For the text-containing cell, return its midpoint in (X, Y) coordinate format. 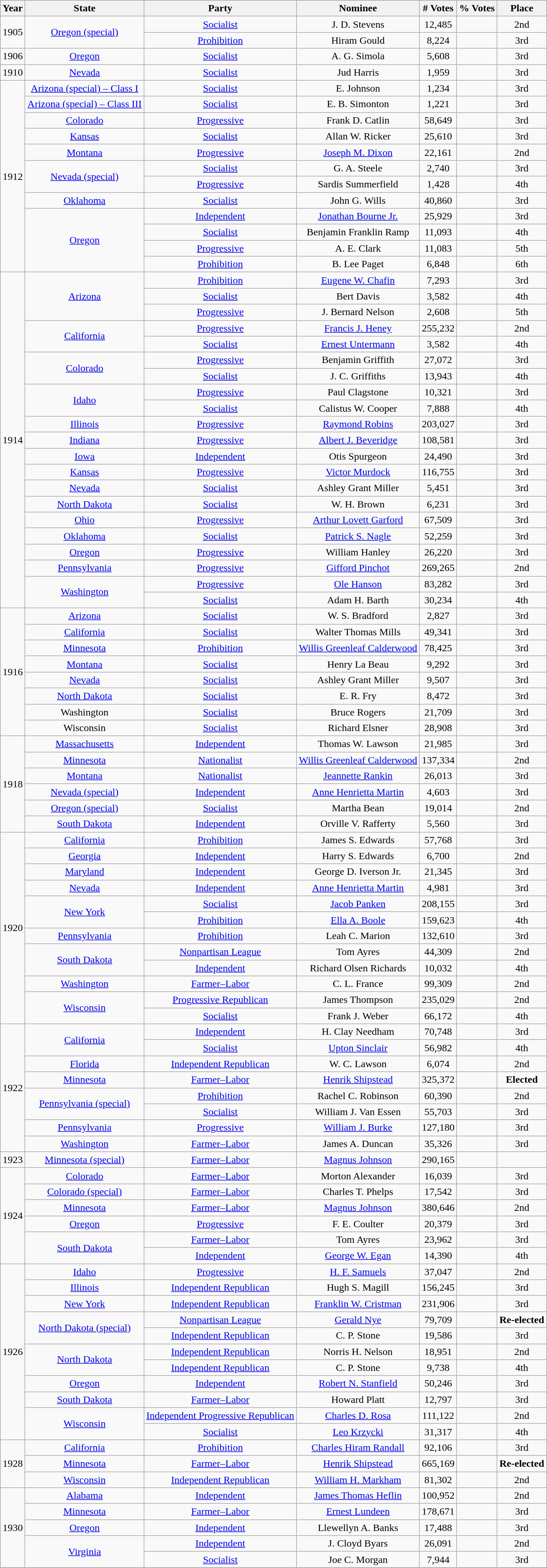
50,246 (438, 1384)
E. R. Fry (358, 696)
25,610 (438, 136)
Adam H. Barth (358, 600)
Rachel C. Robinson (358, 1096)
30,234 (438, 600)
Joe C. Morgan (358, 1560)
11,093 (438, 232)
2,608 (438, 312)
Virginia (85, 1552)
78,425 (438, 648)
290,165 (438, 1160)
35,326 (438, 1144)
Victor Murdock (358, 472)
Maryland (85, 872)
6th (522, 264)
1,428 (438, 184)
1912 (13, 176)
99,309 (438, 984)
67,509 (438, 520)
58,649 (438, 120)
E. B. Simonton (358, 104)
1,221 (438, 104)
William Hanley (358, 552)
Otis Spurgeon (358, 456)
26,220 (438, 552)
5,608 (438, 56)
4,981 (438, 888)
Calistus W. Cooper (358, 408)
159,623 (438, 920)
A. E. Clark (358, 248)
1928 (13, 1463)
George D. Iverson Jr. (358, 872)
1923 (13, 1160)
31,317 (438, 1431)
137,334 (438, 760)
24,490 (438, 456)
% Votes (477, 8)
17,542 (438, 1192)
55,703 (438, 1112)
Ernest Untermann (358, 344)
John G. Wills (358, 200)
Thomas W. Lawson (358, 744)
James A. Duncan (358, 1144)
Richard Elsner (358, 728)
108,581 (438, 440)
1922 (13, 1088)
1914 (13, 440)
Llewellyn A. Banks (358, 1528)
Harry S. Edwards (358, 856)
# Votes (438, 8)
Jeannette Rankin (358, 776)
9,738 (438, 1368)
12,485 (438, 24)
Ole Hanson (358, 584)
269,265 (438, 568)
1924 (13, 1215)
132,610 (438, 936)
Franklin W. Cristman (358, 1304)
11,083 (438, 248)
83,282 (438, 584)
1905 (13, 32)
79,709 (438, 1320)
28,908 (438, 728)
G. A. Steele (358, 168)
Martha Bean (358, 808)
1,234 (438, 88)
127,180 (438, 1128)
8,472 (438, 696)
7,293 (438, 280)
Jud Harris (358, 72)
Colorado (special) (85, 1192)
22,161 (438, 152)
Charles Hiram Randall (358, 1447)
W. C. Lawson (358, 1064)
Nominee (358, 8)
North Dakota (special) (85, 1328)
9,507 (438, 680)
Paul Clagstone (358, 392)
Ernest Lundeen (358, 1512)
13,943 (438, 376)
26,091 (438, 1544)
Sardis Summerfield (358, 184)
Jacob Panken (358, 904)
21,709 (438, 712)
Raymond Robins (358, 424)
7,888 (438, 408)
1,959 (438, 72)
1926 (13, 1352)
100,952 (438, 1496)
B. Lee Paget (358, 264)
Henry La Beau (358, 664)
Gerald Nye (358, 1320)
7,944 (438, 1560)
State (85, 8)
81,302 (438, 1479)
Jonathan Bourne Jr. (358, 216)
9,292 (438, 664)
60,390 (438, 1096)
Georgia (85, 856)
6,074 (438, 1064)
Howard Platt (358, 1400)
16,039 (438, 1176)
H. F. Samuels (358, 1272)
1930 (13, 1528)
25,929 (438, 216)
A. G. Simola (358, 56)
Richard Olsen Richards (358, 968)
37,047 (438, 1272)
Massachusetts (85, 744)
12,797 (438, 1400)
George W. Egan (358, 1256)
19,014 (438, 808)
Allan W. Ricker (358, 136)
Ohio (85, 520)
James Thompson (358, 1000)
Leo Krzycki (358, 1431)
E. Johnson (358, 88)
203,027 (438, 424)
5,560 (438, 824)
Gifford Pinchot (358, 568)
1906 (13, 56)
380,646 (438, 1208)
70,748 (438, 1032)
1910 (13, 72)
Robert N. Stanfield (358, 1384)
325,372 (438, 1080)
665,169 (438, 1463)
235,029 (438, 1000)
Joseph M. Dixon (358, 152)
Alabama (85, 1496)
William J. Van Essen (358, 1112)
Ella A. Boole (358, 920)
Independent Progressive Republican (220, 1415)
William J. Burke (358, 1128)
10,032 (438, 968)
Party (220, 8)
Walter Thomas Mills (358, 632)
6,231 (438, 504)
Albert J. Beveridge (358, 440)
66,172 (438, 1016)
Patrick S. Nagle (358, 536)
14,390 (438, 1256)
2,827 (438, 616)
10,321 (438, 392)
William H. Markham (358, 1479)
6,848 (438, 264)
James S. Edwards (358, 840)
James Thomas Heflin (358, 1496)
Benjamin Franklin Ramp (358, 232)
21,985 (438, 744)
Norris H. Nelson (358, 1352)
Florida (85, 1064)
56,982 (438, 1048)
Francis J. Heney (358, 328)
Bruce Rogers (358, 712)
208,155 (438, 904)
Progressive Republican (220, 1000)
18,951 (438, 1352)
W. H. Brown (358, 504)
8,224 (438, 40)
J. D. Stevens (358, 24)
Iowa (85, 456)
Upton Sinclair (358, 1048)
Hiram Gould (358, 40)
6,700 (438, 856)
F. E. Coulter (358, 1224)
Year (13, 8)
Leah C. Marion (358, 936)
21,345 (438, 872)
W. S. Bradford (358, 616)
Frank D. Catlin (358, 120)
Eugene W. Chafin (358, 280)
J. Bernard Nelson (358, 312)
Arizona (special) – Class I (85, 88)
1920 (13, 928)
Frank J. Weber (358, 1016)
Place (522, 8)
26,013 (438, 776)
231,906 (438, 1304)
1918 (13, 784)
Indiana (85, 440)
Pennsylvania (special) (85, 1104)
5,451 (438, 488)
Arizona (special) – Class III (85, 104)
20,379 (438, 1224)
Minnesota (special) (85, 1160)
Morton Alexander (358, 1176)
116,755 (438, 472)
17,488 (438, 1528)
19,586 (438, 1336)
23,962 (438, 1240)
2,740 (438, 168)
Arthur Lovett Garford (358, 520)
1916 (13, 672)
40,860 (438, 200)
255,232 (438, 328)
J. C. Griffiths (358, 376)
178,671 (438, 1512)
J. Cloyd Byars (358, 1544)
156,245 (438, 1288)
Elected (522, 1080)
111,122 (438, 1415)
Charles T. Phelps (358, 1192)
Benjamin Griffith (358, 360)
57,768 (438, 840)
H. Clay Needham (358, 1032)
Bert Davis (358, 296)
52,259 (438, 536)
C. L. France (358, 984)
Orville V. Rafferty (358, 824)
Hugh S. Magill (358, 1288)
27,072 (438, 360)
49,341 (438, 632)
Charles D. Rosa (358, 1415)
4,603 (438, 792)
92,106 (438, 1447)
44,309 (438, 952)
